Find where the given text appears and provide that cell's center as (X, Y) coordinate. 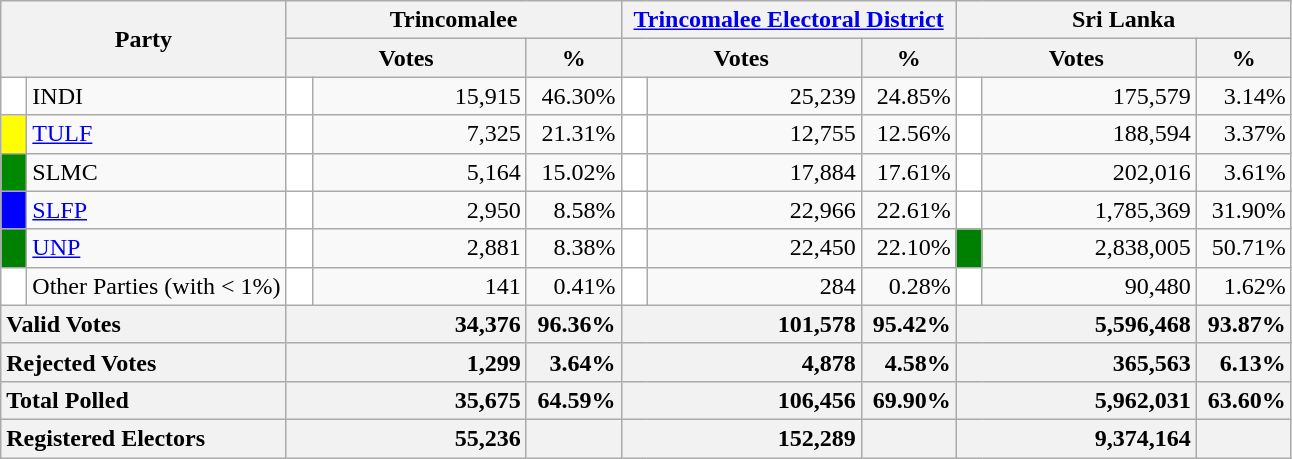
106,456 (741, 400)
17.61% (908, 172)
SLMC (156, 172)
12.56% (908, 134)
17,884 (754, 172)
22,450 (754, 248)
0.41% (574, 286)
93.87% (1244, 324)
9,374,164 (1076, 438)
8.38% (574, 248)
5,596,468 (1076, 324)
101,578 (741, 324)
69.90% (908, 400)
22.10% (908, 248)
SLFP (156, 210)
22.61% (908, 210)
2,838,005 (1089, 248)
Party (144, 39)
31.90% (1244, 210)
3.64% (574, 362)
UNP (156, 248)
Total Polled (144, 400)
5,164 (419, 172)
365,563 (1076, 362)
Trincomalee Electoral District (788, 20)
3.14% (1244, 96)
Valid Votes (144, 324)
202,016 (1089, 172)
Registered Electors (144, 438)
5,962,031 (1076, 400)
90,480 (1089, 286)
141 (419, 286)
64.59% (574, 400)
Sri Lanka (1124, 20)
3.37% (1244, 134)
7,325 (419, 134)
96.36% (574, 324)
TULF (156, 134)
188,594 (1089, 134)
22,966 (754, 210)
24.85% (908, 96)
25,239 (754, 96)
15,915 (419, 96)
Rejected Votes (144, 362)
95.42% (908, 324)
6.13% (1244, 362)
152,289 (741, 438)
63.60% (1244, 400)
15.02% (574, 172)
4,878 (741, 362)
12,755 (754, 134)
34,376 (406, 324)
Other Parties (with < 1%) (156, 286)
Trincomalee (454, 20)
INDI (156, 96)
3.61% (1244, 172)
46.30% (574, 96)
0.28% (908, 286)
8.58% (574, 210)
35,675 (406, 400)
4.58% (908, 362)
55,236 (406, 438)
50.71% (1244, 248)
1,299 (406, 362)
175,579 (1089, 96)
21.31% (574, 134)
2,950 (419, 210)
1,785,369 (1089, 210)
284 (754, 286)
1.62% (1244, 286)
2,881 (419, 248)
